Provide the (X, Y) coordinate of the cell's center where the given text is located.  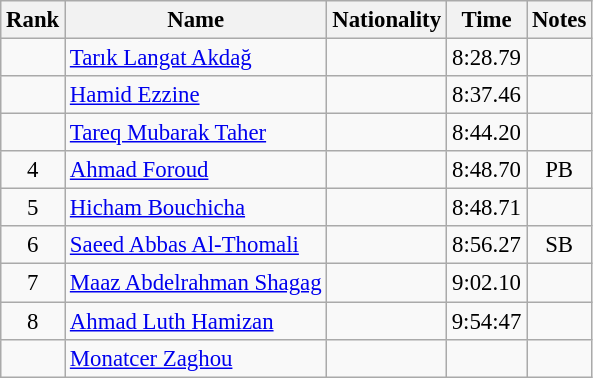
8:28.79 (486, 58)
Maaz Abdelrahman Shagag (196, 283)
4 (33, 170)
Notes (560, 20)
Rank (33, 20)
Time (486, 20)
Hicham Bouchicha (196, 208)
9:02.10 (486, 283)
8:37.46 (486, 95)
8 (33, 321)
Tareq Mubarak Taher (196, 133)
SB (560, 245)
Nationality (386, 20)
9:54:47 (486, 321)
8:48.70 (486, 170)
5 (33, 208)
Hamid Ezzine (196, 95)
8:48.71 (486, 208)
Monatcer Zaghou (196, 358)
Ahmad Luth Hamizan (196, 321)
Name (196, 20)
6 (33, 245)
8:56.27 (486, 245)
Ahmad Foroud (196, 170)
8:44.20 (486, 133)
PB (560, 170)
Saeed Abbas Al-Thomali (196, 245)
Tarık Langat Akdağ (196, 58)
7 (33, 283)
